Extract the [x, y] coordinate from the center of the cell holding the provided text.  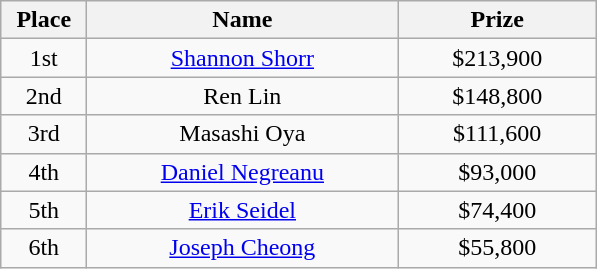
5th [44, 210]
6th [44, 248]
Place [44, 20]
3rd [44, 134]
Masashi Oya [242, 134]
Ren Lin [242, 96]
2nd [44, 96]
1st [44, 58]
Joseph Cheong [242, 248]
$93,000 [498, 172]
$148,800 [498, 96]
Prize [498, 20]
4th [44, 172]
Erik Seidel [242, 210]
$111,600 [498, 134]
Shannon Shorr [242, 58]
$74,400 [498, 210]
Name [242, 20]
Daniel Negreanu [242, 172]
$213,900 [498, 58]
$55,800 [498, 248]
